Find where the given text appears and provide that cell's center as [X, Y] coordinate. 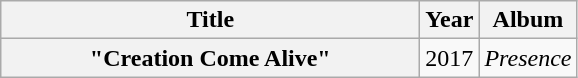
2017 [450, 58]
Year [450, 20]
Presence [528, 58]
Title [210, 20]
"Creation Come Alive" [210, 58]
Album [528, 20]
